From the cell containing the given text, extract its center point as [x, y] coordinate. 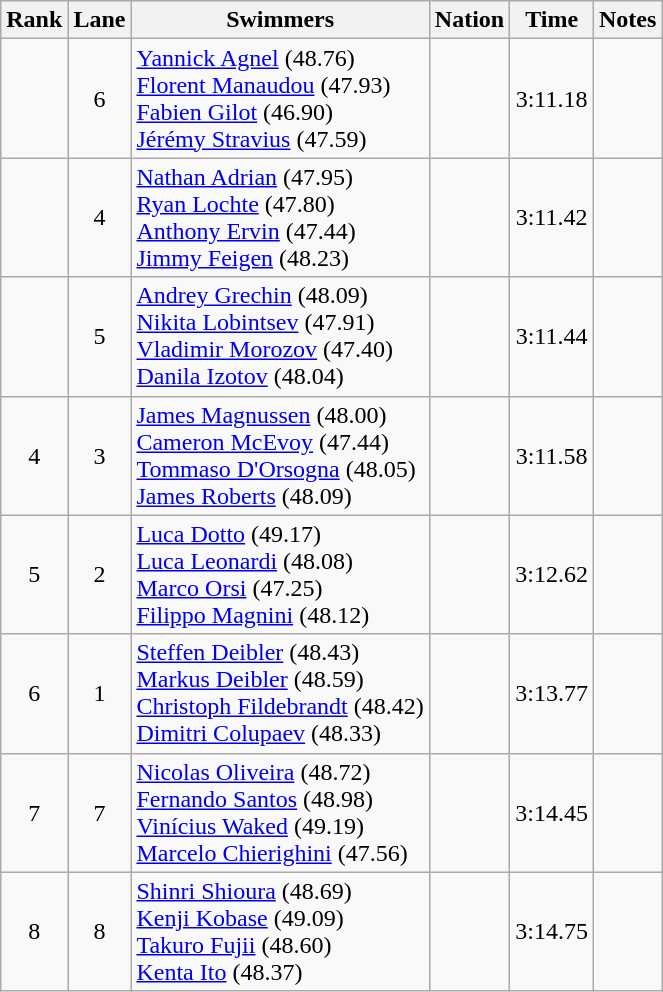
Shinri Shioura (48.69)Kenji Kobase (49.09)Takuro Fujii (48.60)Kenta Ito (48.37) [280, 932]
3:12.62 [552, 574]
Andrey Grechin (48.09)Nikita Lobintsev (47.91)Vladimir Morozov (47.40)Danila Izotov (48.04) [280, 336]
Lane [100, 20]
Luca Dotto (49.17)Luca Leonardi (48.08)Marco Orsi (47.25)Filippo Magnini (48.12) [280, 574]
James Magnussen (48.00)Cameron McEvoy (47.44)Tommaso D'Orsogna (48.05)James Roberts (48.09) [280, 456]
Swimmers [280, 20]
2 [100, 574]
3:14.75 [552, 932]
Rank [34, 20]
3:11.18 [552, 98]
1 [100, 694]
Steffen Deibler (48.43)Markus Deibler (48.59)Christoph Fildebrandt (48.42)Dimitri Colupaev (48.33) [280, 694]
3:11.42 [552, 218]
3:11.44 [552, 336]
Notes [627, 20]
3 [100, 456]
Nathan Adrian (47.95)Ryan Lochte (47.80)Anthony Ervin (47.44)Jimmy Feigen (48.23) [280, 218]
3:11.58 [552, 456]
Nicolas Oliveira (48.72)Fernando Santos (48.98)Vinícius Waked (49.19)Marcelo Chierighini (47.56) [280, 812]
3:13.77 [552, 694]
3:14.45 [552, 812]
Nation [469, 20]
Yannick Agnel (48.76)Florent Manaudou (47.93)Fabien Gilot (46.90)Jérémy Stravius (47.59) [280, 98]
Time [552, 20]
